Output the [x, y] coordinate of the center of the cell containing the given text.  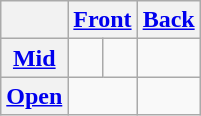
Mid [34, 58]
Open [34, 96]
Back [168, 20]
Front [102, 20]
